Scan for the cell matching the given text and deliver its [X, Y] coordinate at center. 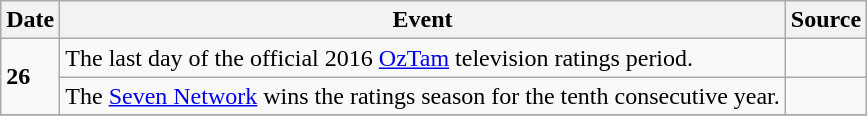
Event [423, 20]
Date [30, 20]
Source [826, 20]
26 [30, 77]
The Seven Network wins the ratings season for the tenth consecutive year. [423, 96]
The last day of the official 2016 OzTam television ratings period. [423, 58]
